Scan for the cell matching the given text and deliver its [x, y] coordinate at center. 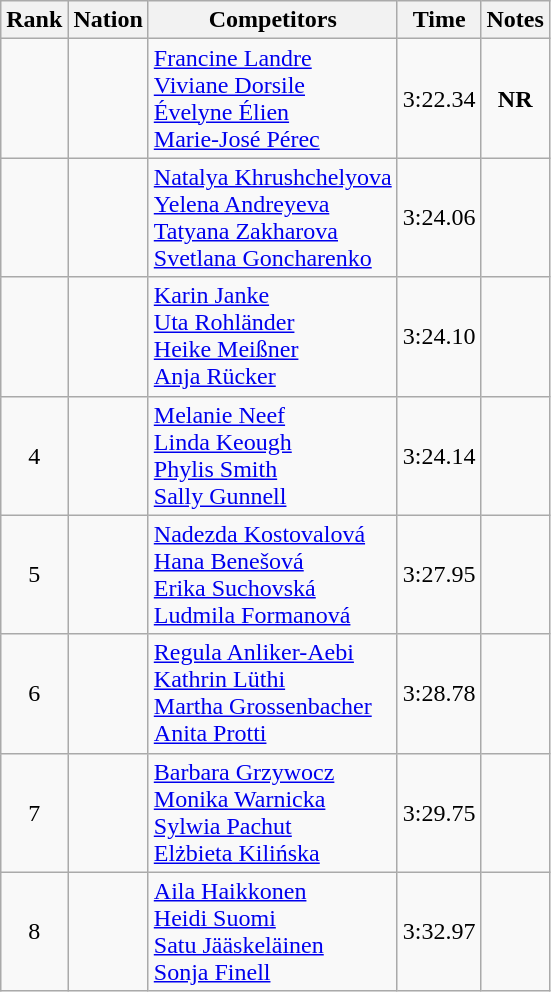
3:24.10 [439, 336]
Karin JankeUta RohländerHeike MeißnerAnja Rücker [272, 336]
5 [34, 574]
Nadezda KostovalováHana BenešováErika SuchovskáLudmila Formanová [272, 574]
3:22.34 [439, 98]
4 [34, 456]
Rank [34, 20]
3:24.06 [439, 218]
Regula Anliker-AebiKathrin LüthiMartha GrossenbacherAnita Protti [272, 694]
7 [34, 812]
Aila HaikkonenHeidi SuomiSatu JääskeläinenSonja Finell [272, 932]
Notes [515, 20]
Time [439, 20]
Competitors [272, 20]
Barbara GrzywoczMonika WarnickaSylwia PachutElżbieta Kilińska [272, 812]
3:32.97 [439, 932]
3:27.95 [439, 574]
3:24.14 [439, 456]
3:28.78 [439, 694]
Nation [108, 20]
NR [515, 98]
3:29.75 [439, 812]
Melanie NeefLinda KeoughPhylis SmithSally Gunnell [272, 456]
Francine LandreViviane DorsileÉvelyne ÉlienMarie-José Pérec [272, 98]
Natalya KhrushchelyovaYelena AndreyevaTatyana ZakharovaSvetlana Goncharenko [272, 218]
8 [34, 932]
6 [34, 694]
